For the text-containing cell, return its midpoint in (x, y) coordinate format. 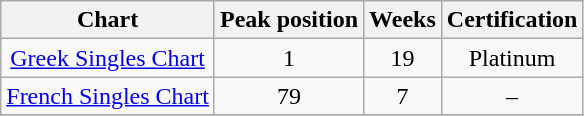
French Singles Chart (108, 96)
Peak position (288, 20)
Platinum (512, 58)
19 (403, 58)
Greek Singles Chart (108, 58)
Chart (108, 20)
1 (288, 58)
– (512, 96)
7 (403, 96)
Weeks (403, 20)
79 (288, 96)
Certification (512, 20)
